Locate the cell with the specified text and output its (X, Y) center coordinate. 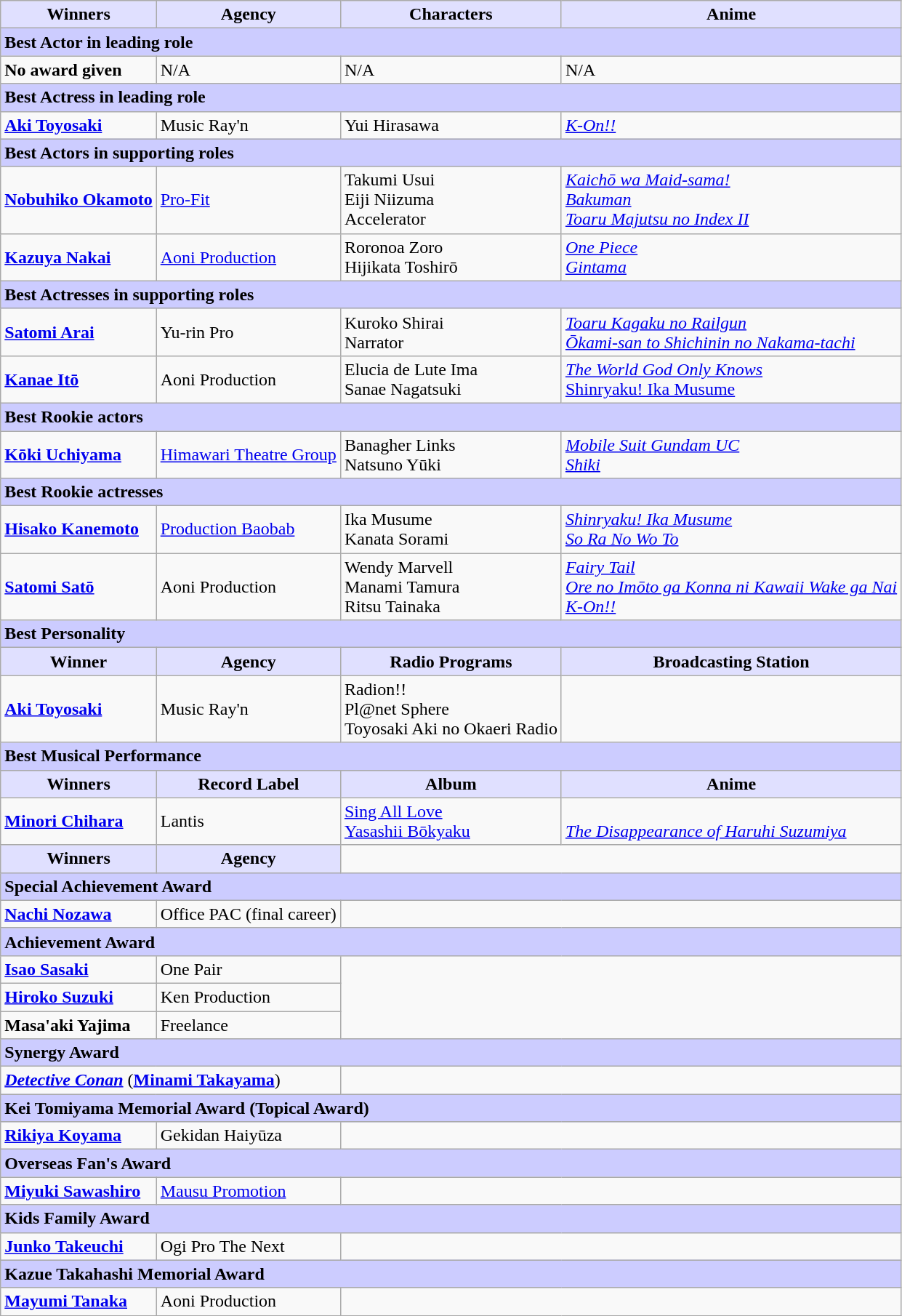
Album (451, 784)
Kanae Itō (78, 380)
Winner (78, 662)
Shinryaku! Ika MusumeSo Ra No Wo To (731, 529)
Overseas Fan's Award (451, 1163)
Mayumi Tanaka (78, 1301)
Radio Programs (451, 662)
Broadcasting Station (731, 662)
Satomi Arai (78, 332)
Rikiya Koyama (78, 1136)
Ken Production (249, 997)
Achievement Award (451, 942)
Masa'aki Yajima (78, 1024)
Office PAC (final career) (249, 914)
Minori Chihara (78, 822)
Roronoa ZoroHijikata Toshirō (451, 257)
Kazue Takahashi Memorial Award (451, 1274)
Lantis (249, 822)
Hisako Kanemoto (78, 529)
Toaru Kagaku no RailgunŌkami-san to Shichinin no Nakama-tachi (731, 332)
Radion!!Pl@net SphereToyosaki Aki no Okaeri Radio (451, 709)
Miyuki Sawashiro (78, 1191)
Detective Conan (Minami Takayama) (171, 1080)
Yu-rin Pro (249, 332)
Mobile Suit Gundam UCShiki (731, 454)
Record Label (249, 784)
Wendy MarvellManami TamuraRitsu Tainaka (451, 587)
No award given (78, 70)
One Pair (249, 969)
Sing All LoveYasashii Bōkyaku (451, 822)
Kuroko ShiraiNarrator (451, 332)
Isao Sasaki (78, 969)
The World God Only KnowsShinryaku! Ika Musume (731, 380)
Kei Tomiyama Memorial Award (Topical Award) (451, 1108)
Kids Family Award (451, 1219)
Best Rookie actors (451, 417)
Best Actors in supporting roles (451, 153)
Ika MusumeKanata Sorami (451, 529)
Nobuhiko Okamoto (78, 200)
Ogi Pro The Next (249, 1246)
Freelance (249, 1024)
Satomi Satō (78, 587)
Kaichō wa Maid-sama!BakumanToaru Majutsu no Index II (731, 200)
Elucia de Lute ImaSanae Nagatsuki (451, 380)
Gekidan Haiyūza (249, 1136)
Takumi UsuiEiji NiizumaAccelerator (451, 200)
Himawari Theatre Group (249, 454)
The Disappearance of Haruhi Suzumiya (731, 822)
Kazuya Nakai (78, 257)
Junko Takeuchi (78, 1246)
Fairy TailOre no Imōto ga Konna ni Kawaii Wake ga NaiK-On!! (731, 587)
Production Baobab (249, 529)
Synergy Award (451, 1053)
Yui Hirasawa (451, 125)
Banagher LinksNatsuno Yūki (451, 454)
Kōki Uchiyama (78, 454)
Special Achievement Award (451, 886)
K-On!! (731, 125)
Best Actor in leading role (451, 42)
Nachi Nozawa (78, 914)
Best Actresses in supporting roles (451, 294)
Characters (451, 15)
Pro-Fit (249, 200)
Mausu Promotion (249, 1191)
One PieceGintama (731, 257)
Best Musical Performance (451, 756)
Best Actress in leading role (451, 97)
Best Rookie actresses (451, 492)
Hiroko Suzuki (78, 997)
Best Personality (451, 634)
